Output the [x, y] coordinate of the center of the cell containing the given text.  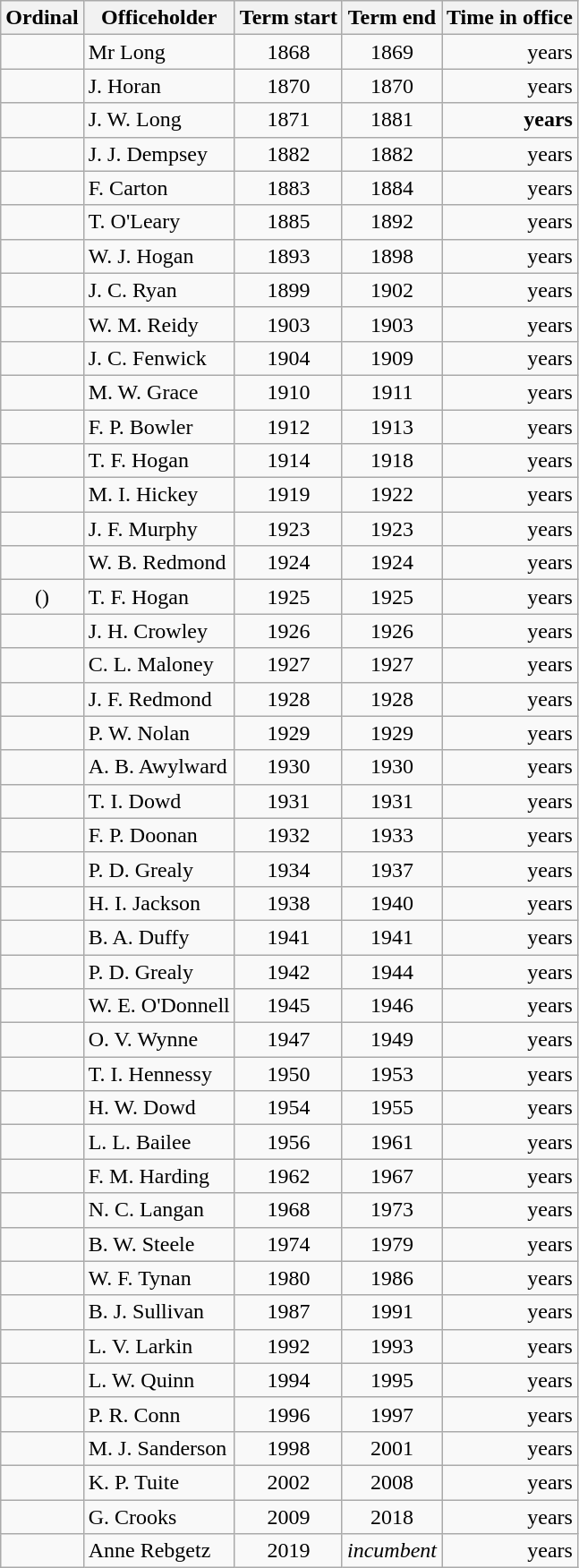
1955 [392, 1108]
K. P. Tuite [159, 1482]
1950 [288, 1074]
1993 [392, 1346]
1869 [392, 52]
1973 [392, 1210]
1967 [392, 1176]
1902 [392, 290]
1885 [288, 222]
1974 [288, 1244]
2002 [288, 1482]
1919 [288, 495]
L. V. Larkin [159, 1346]
1962 [288, 1176]
1868 [288, 52]
H. I. Jackson [159, 903]
B. W. Steele [159, 1244]
W. B. Redmond [159, 563]
J. H. Crowley [159, 631]
incumbent [392, 1551]
G. Crooks [159, 1517]
N. C. Langan [159, 1210]
1991 [392, 1312]
1932 [288, 835]
F. P. Doonan [159, 835]
1995 [392, 1380]
J. Horan [159, 86]
1942 [288, 971]
T. I. Dowd [159, 801]
2018 [392, 1517]
W. E. O'Donnell [159, 1006]
1986 [392, 1278]
1892 [392, 222]
1909 [392, 358]
1913 [392, 427]
1934 [288, 869]
1883 [288, 188]
1912 [288, 427]
J. F. Murphy [159, 529]
1996 [288, 1414]
() [42, 597]
1893 [288, 256]
T. I. Hennessy [159, 1074]
1954 [288, 1108]
W. M. Reidy [159, 324]
1946 [392, 1006]
C. L. Maloney [159, 665]
F. P. Bowler [159, 427]
M. W. Grace [159, 392]
1992 [288, 1346]
L. L. Bailee [159, 1142]
1968 [288, 1210]
1938 [288, 903]
1922 [392, 495]
1949 [392, 1040]
1947 [288, 1040]
M. J. Sanderson [159, 1448]
P. W. Nolan [159, 733]
O. V. Wynne [159, 1040]
2008 [392, 1482]
Term end [392, 18]
H. W. Dowd [159, 1108]
1871 [288, 120]
T. O'Leary [159, 222]
W. J. Hogan [159, 256]
1933 [392, 835]
2001 [392, 1448]
J. C. Fenwick [159, 358]
J. W. Long [159, 120]
B. J. Sullivan [159, 1312]
Term start [288, 18]
J. C. Ryan [159, 290]
1987 [288, 1312]
1945 [288, 1006]
2019 [288, 1551]
F. Carton [159, 188]
Anne Rebgetz [159, 1551]
Ordinal [42, 18]
1994 [288, 1380]
1953 [392, 1074]
1911 [392, 392]
1910 [288, 392]
M. I. Hickey [159, 495]
L. W. Quinn [159, 1380]
2009 [288, 1517]
A. B. Awylward [159, 767]
1997 [392, 1414]
1881 [392, 120]
Time in office [510, 18]
1918 [392, 461]
1961 [392, 1142]
F. M. Harding [159, 1176]
J. J. Dempsey [159, 154]
1980 [288, 1278]
P. R. Conn [159, 1414]
1904 [288, 358]
W. F. Tynan [159, 1278]
Officeholder [159, 18]
1914 [288, 461]
1940 [392, 903]
1979 [392, 1244]
1956 [288, 1142]
1899 [288, 290]
1937 [392, 869]
B. A. Duffy [159, 937]
1898 [392, 256]
1998 [288, 1448]
1884 [392, 188]
1944 [392, 971]
J. F. Redmond [159, 699]
Mr Long [159, 52]
